Detect which cell encompasses the target text, then output its [X, Y] center coordinate. 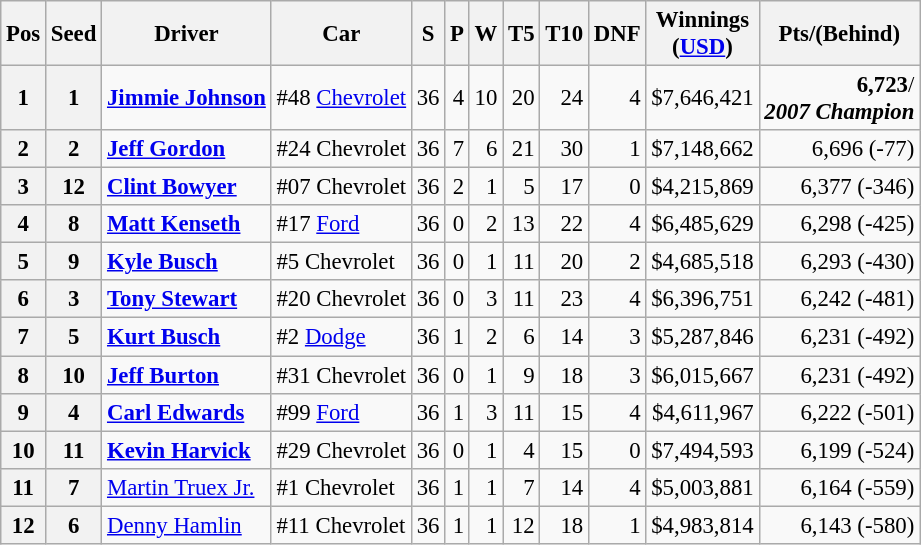
$5,287,846 [702, 337]
Tony Stewart [186, 299]
W [486, 34]
$6,015,667 [702, 375]
13 [522, 224]
6,723/2007 Champion [840, 98]
Martin Truex Jr. [186, 487]
6,143 (-580) [840, 525]
Pos [24, 34]
Kyle Busch [186, 262]
#5 Chevrolet [341, 262]
P [458, 34]
Denny Hamlin [186, 525]
Jimmie Johnson [186, 98]
$4,983,814 [702, 525]
T5 [522, 34]
$7,494,593 [702, 450]
$7,646,421 [702, 98]
6,199 (-524) [840, 450]
#31 Chevrolet [341, 375]
Pts/(Behind) [840, 34]
6,242 (-481) [840, 299]
$4,611,967 [702, 412]
$4,215,869 [702, 187]
#07 Chevrolet [341, 187]
21 [522, 149]
Kurt Busch [186, 337]
$4,685,518 [702, 262]
$7,148,662 [702, 149]
#2 Dodge [341, 337]
Kevin Harvick [186, 450]
#99 Ford [341, 412]
$6,396,751 [702, 299]
22 [564, 224]
Seed [74, 34]
$6,485,629 [702, 224]
6,293 (-430) [840, 262]
#11 Chevrolet [341, 525]
6,222 (-501) [840, 412]
Driver [186, 34]
30 [564, 149]
#24 Chevrolet [341, 149]
Clint Bowyer [186, 187]
#29 Chevrolet [341, 450]
6,377 (-346) [840, 187]
Carl Edwards [186, 412]
24 [564, 98]
S [428, 34]
#17 Ford [341, 224]
23 [564, 299]
T10 [564, 34]
Winnings(USD) [702, 34]
6,164 (-559) [840, 487]
DNF [616, 34]
#20 Chevrolet [341, 299]
Car [341, 34]
Jeff Gordon [186, 149]
#48 Chevrolet [341, 98]
6,298 (-425) [840, 224]
Matt Kenseth [186, 224]
Jeff Burton [186, 375]
17 [564, 187]
$5,003,881 [702, 487]
#1 Chevrolet [341, 487]
6,696 (-77) [840, 149]
